Output the (X, Y) coordinate of the center of the cell containing the given text.  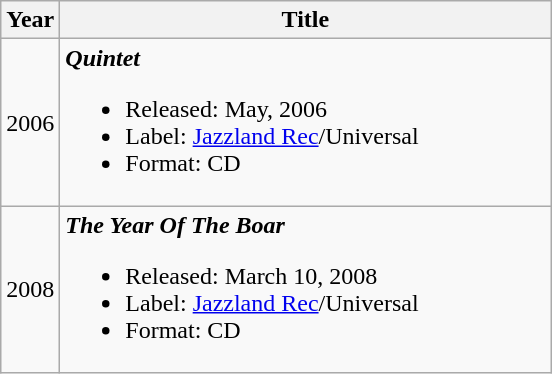
Year (30, 20)
2008 (30, 290)
QuintetReleased: May, 2006Label: Jazzland Rec/Universal Format: CD (306, 122)
Title (306, 20)
2006 (30, 122)
The Year Of The BoarReleased: March 10, 2008Label: Jazzland Rec/Universal Format: CD (306, 290)
